Determine the (X, Y) coordinate at the center of the cell enclosing the given text.  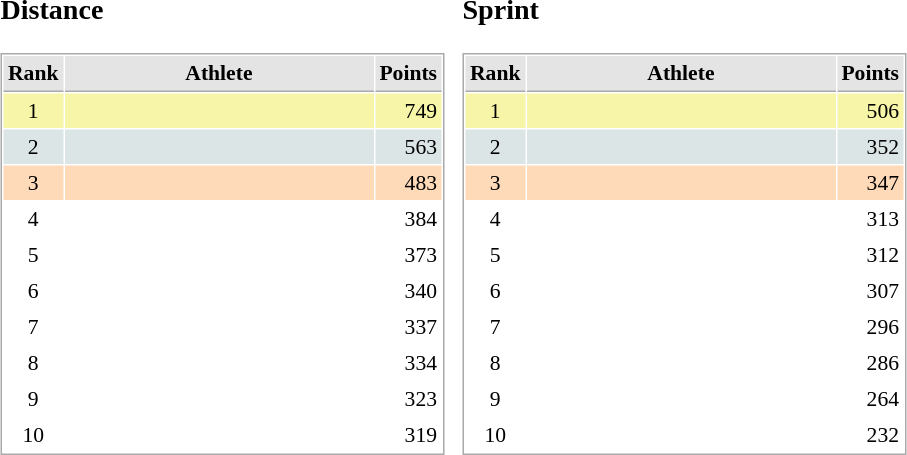
313 (870, 219)
373 (408, 255)
319 (408, 435)
506 (870, 111)
483 (408, 183)
312 (870, 255)
334 (408, 363)
352 (870, 147)
286 (870, 363)
232 (870, 435)
337 (408, 327)
323 (408, 399)
340 (408, 291)
307 (870, 291)
749 (408, 111)
347 (870, 183)
563 (408, 147)
296 (870, 327)
264 (870, 399)
384 (408, 219)
